Capture the cell that displays the provided text and extract its [x, y] central coordinate. 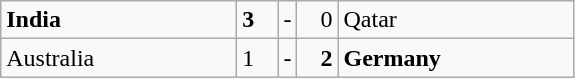
3 [258, 20]
2 [318, 58]
India [119, 20]
1 [258, 58]
Germany [456, 58]
0 [318, 20]
Australia [119, 58]
Qatar [456, 20]
